Detect which cell encompasses the target text, then output its [X, Y] center coordinate. 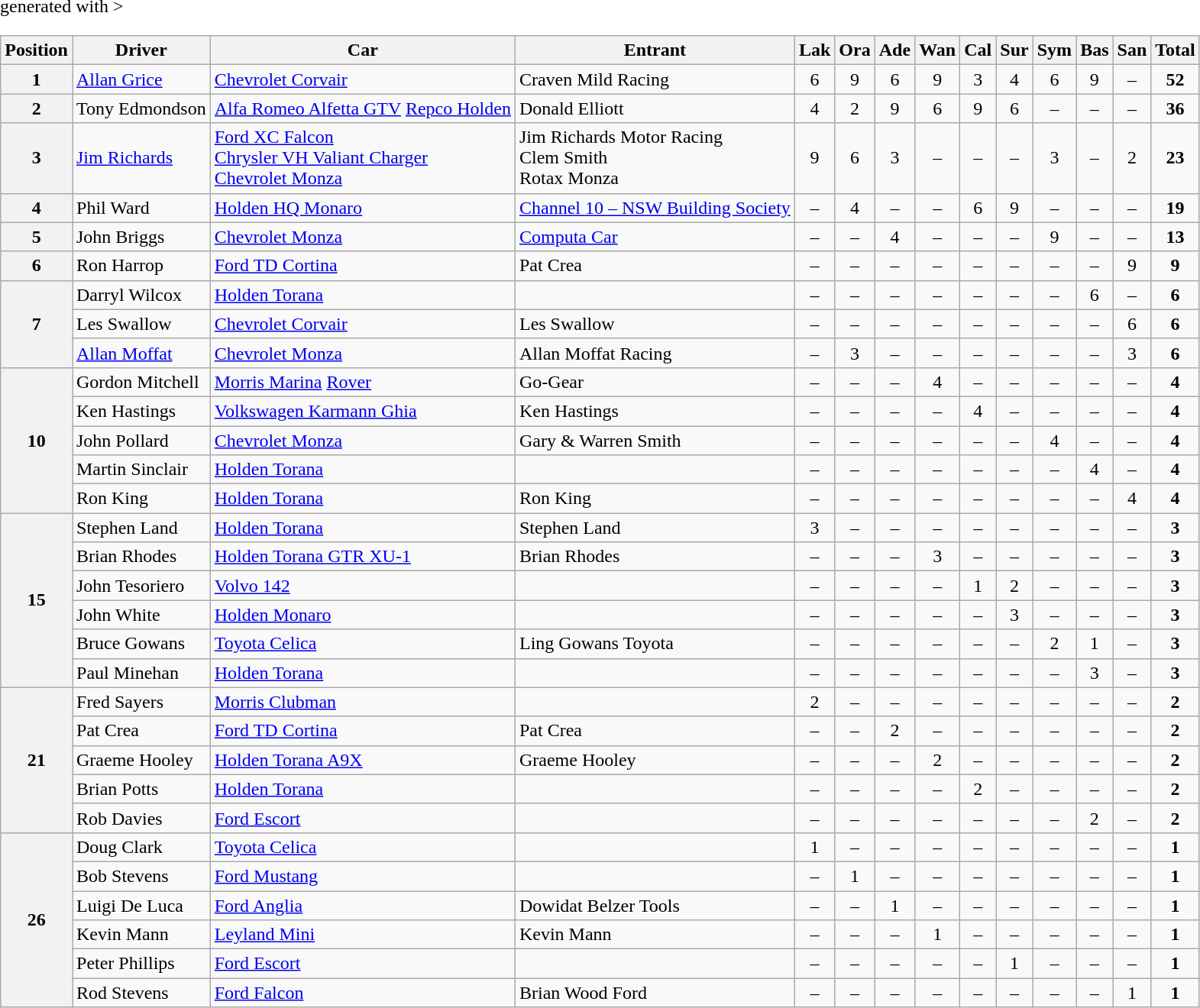
Rob Davies [141, 818]
Ade [894, 50]
Cal [978, 50]
Computa Car [655, 237]
Doug Clark [141, 847]
John White [141, 615]
Total [1176, 50]
Driver [141, 50]
Car [362, 50]
Sur [1014, 50]
Dowidat Belzer Tools [655, 905]
Brian Wood Ford [655, 993]
Allan Grice [141, 79]
Go-Gear [655, 382]
23 [1176, 158]
Volkswagen Karmann Ghia [362, 411]
John Pollard [141, 441]
Donald Elliott [655, 108]
Luigi De Luca [141, 905]
10 [37, 440]
52 [1176, 79]
Peter Phillips [141, 964]
15 [37, 600]
Lak [814, 50]
Position [37, 50]
5 [37, 237]
Gary & Warren Smith [655, 441]
Morris Marina Rover [362, 382]
21 [37, 760]
Darryl Wilcox [141, 295]
13 [1176, 237]
36 [1176, 108]
26 [37, 919]
Holden HQ Monaro [362, 208]
Alfa Romeo Alfetta GTV Repco Holden [362, 108]
Holden Torana GTR XU-1 [362, 557]
Ford Anglia [362, 905]
Allan Moffat Racing [655, 353]
Jim Richards [141, 158]
Ora [855, 50]
Wan [938, 50]
Brian Potts [141, 789]
7 [37, 324]
Ford XC FalconChrysler VH Valiant ChargerChevrolet Monza [362, 158]
Ford Mustang [362, 876]
Morris Clubman [362, 702]
San [1132, 50]
Craven Mild Racing [655, 79]
Bas [1095, 50]
Tony Edmondson [141, 108]
Ron Harrop [141, 266]
Allan Moffat [141, 353]
Ling Gowans Toyota [655, 644]
Ford Falcon [362, 993]
Volvo 142 [362, 586]
Phil Ward [141, 208]
Bob Stevens [141, 876]
Leyland Mini [362, 935]
Paul Minehan [141, 673]
Rod Stevens [141, 993]
19 [1176, 208]
John Briggs [141, 237]
Bruce Gowans [141, 644]
Fred Sayers [141, 702]
Holden Monaro [362, 615]
John Tesoriero [141, 586]
Jim Richards Motor Racing Clem Smith Rotax Monza [655, 158]
Holden Torana A9X [362, 760]
Entrant [655, 50]
Gordon Mitchell [141, 382]
Martin Sinclair [141, 470]
Sym [1054, 50]
Channel 10 – NSW Building Society [655, 208]
